Output the (X, Y) coordinate of the center of the cell containing the given text.  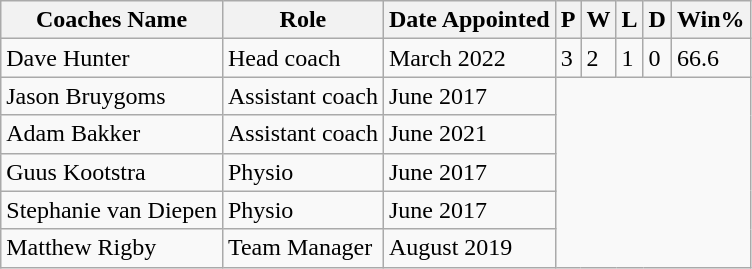
Date Appointed (469, 20)
August 2019 (469, 248)
L (630, 20)
Role (302, 20)
Adam Bakker (112, 134)
0 (657, 58)
D (657, 20)
June 2021 (469, 134)
Jason Bruygoms (112, 96)
Coaches Name (112, 20)
P (568, 20)
66.6 (710, 58)
Team Manager (302, 248)
Stephanie van Diepen (112, 210)
3 (568, 58)
Matthew Rigby (112, 248)
Head coach (302, 58)
1 (630, 58)
2 (598, 58)
Win% (710, 20)
Dave Hunter (112, 58)
W (598, 20)
March 2022 (469, 58)
Guus Kootstra (112, 172)
